Provide the (X, Y) coordinate of the cell's center where the given text is located.  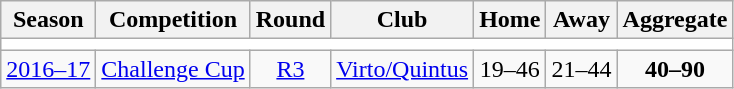
Competition (173, 20)
Away (582, 20)
2016–17 (48, 69)
Aggregate (675, 20)
Challenge Cup (173, 69)
19–46 (510, 69)
Season (48, 20)
40–90 (675, 69)
Virto/Quintus (402, 69)
R3 (290, 69)
Home (510, 20)
Club (402, 20)
Round (290, 20)
21–44 (582, 69)
